Search for the cell housing the specified text and yield its [x, y] center coordinate. 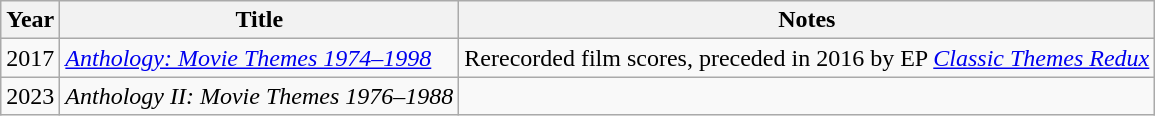
Year [30, 20]
Anthology II: Movie Themes 1976–1988 [260, 96]
2017 [30, 58]
2023 [30, 96]
Notes [807, 20]
Title [260, 20]
Anthology: Movie Themes 1974–1998 [260, 58]
Rerecorded film scores, preceded in 2016 by EP Classic Themes Redux [807, 58]
